Search for the cell housing the specified text and yield its (X, Y) center coordinate. 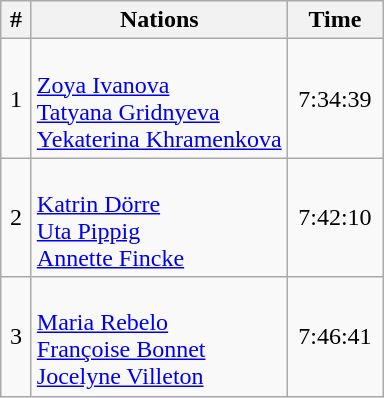
7:46:41 (334, 336)
7:42:10 (334, 218)
2 (16, 218)
Maria RebeloFrançoise BonnetJocelyne Villeton (159, 336)
Nations (159, 20)
Katrin DörreUta PippigAnnette Fincke (159, 218)
7:34:39 (334, 98)
1 (16, 98)
Zoya IvanovaTatyana GridnyevaYekaterina Khramenkova (159, 98)
# (16, 20)
3 (16, 336)
Time (334, 20)
